Capture the cell that displays the provided text and extract its [X, Y] central coordinate. 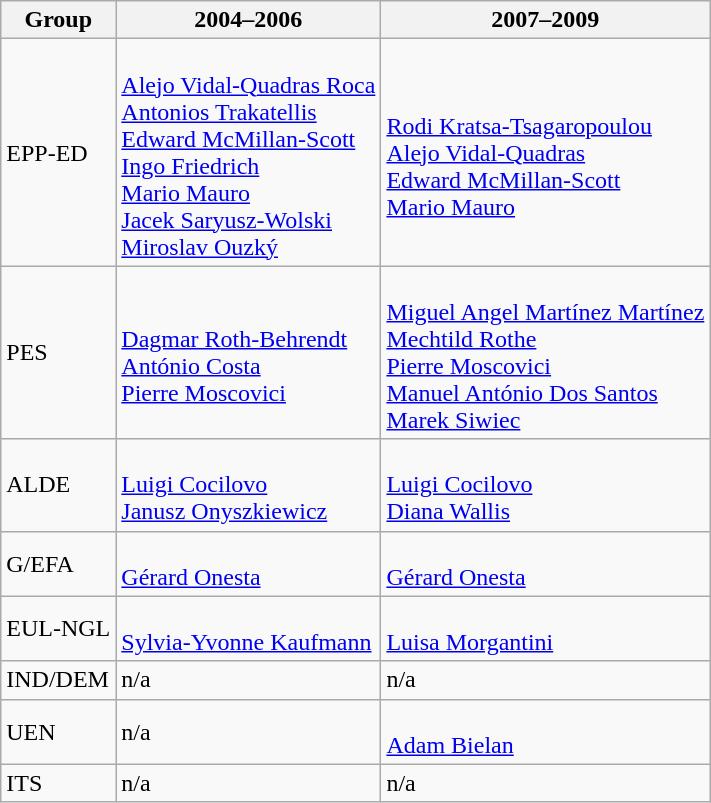
Alejo Vidal-Quadras Roca Antonios Trakatellis Edward McMillan-Scott Ingo Friedrich Mario Mauro Jacek Saryusz-Wolski Miroslav Ouzký [248, 152]
Sylvia-Yvonne Kaufmann [248, 628]
Dagmar Roth-Behrendt António Costa Pierre Moscovici [248, 352]
Luigi Cocilovo Diana Wallis [546, 485]
EUL-NGL [58, 628]
2007–2009 [546, 20]
ALDE [58, 485]
Adam Bielan [546, 732]
IND/DEM [58, 680]
Rodi Kratsa-Tsagaropoulou Alejo Vidal-Quadras Edward McMillan-Scott Mario Mauro [546, 152]
2004–2006 [248, 20]
EPP-ED [58, 152]
PES [58, 352]
Group [58, 20]
G/EFA [58, 564]
Luigi Cocilovo Janusz Onyszkiewicz [248, 485]
ITS [58, 783]
Miguel Angel Martínez Martínez Mechtild Rothe Pierre Moscovici Manuel António Dos Santos Marek Siwiec [546, 352]
UEN [58, 732]
Luisa Morgantini [546, 628]
